Return [x, y] of the center of cell containing provided text 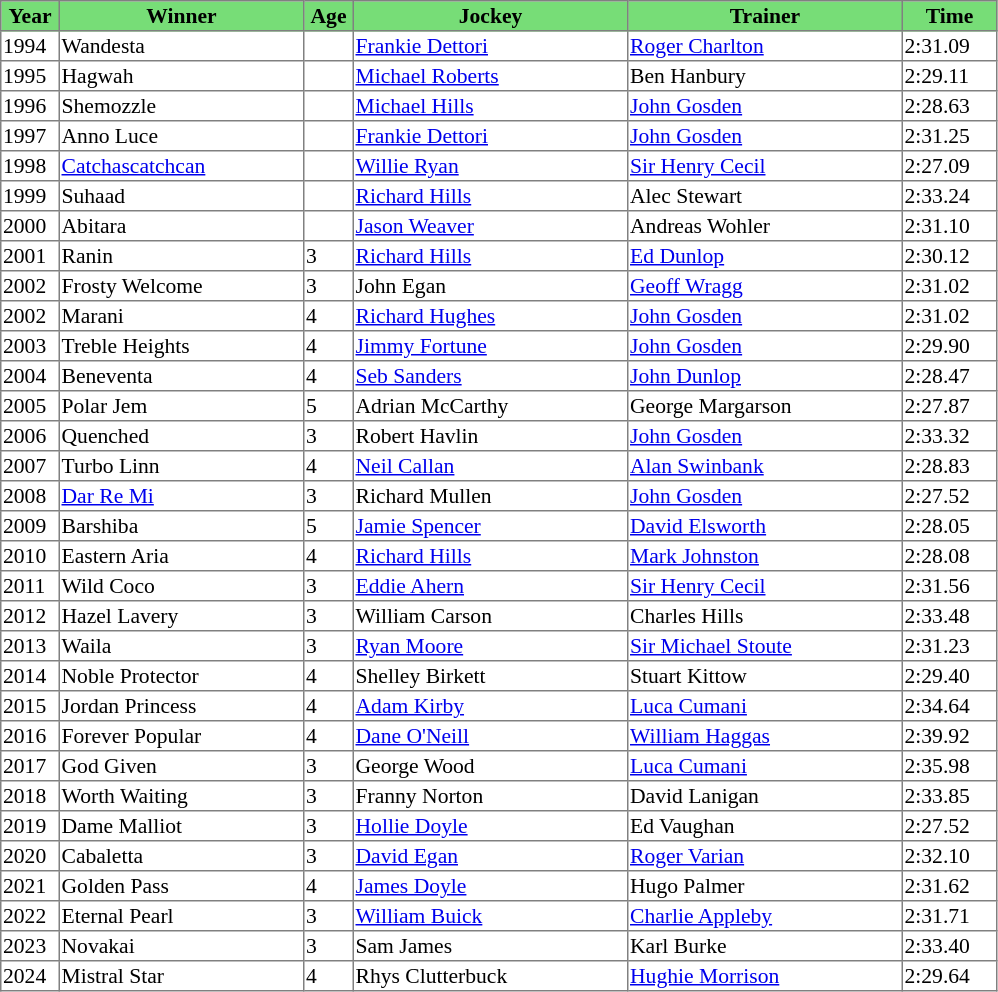
Ben Hanbury [765, 76]
Michael Roberts [490, 76]
Michael Hills [490, 106]
2007 [30, 466]
Polar Jem [181, 406]
2:28.05 [949, 526]
2008 [30, 496]
2:28.47 [949, 376]
2:33.85 [949, 796]
2:33.32 [949, 436]
Winner [181, 16]
William Buick [490, 916]
Eddie Ahern [490, 586]
Turbo Linn [181, 466]
2022 [30, 916]
Seb Sanders [490, 376]
2:31.71 [949, 916]
2:31.25 [949, 136]
Treble Heights [181, 346]
1997 [30, 136]
2012 [30, 616]
Jamie Spencer [490, 526]
2:33.40 [949, 946]
Charlie Appleby [765, 916]
Franny Norton [490, 796]
Roger Varian [765, 856]
Barshiba [181, 526]
2:31.09 [949, 46]
Quenched [181, 436]
Roger Charlton [765, 46]
Beneventa [181, 376]
2:28.08 [949, 556]
Willie Ryan [490, 166]
Age [329, 16]
2003 [30, 346]
Richard Mullen [490, 496]
2:28.63 [949, 106]
2015 [30, 706]
Abitara [181, 226]
Anno Luce [181, 136]
2:30.12 [949, 256]
Waila [181, 646]
Sam James [490, 946]
2:39.92 [949, 736]
2013 [30, 646]
2014 [30, 676]
David Egan [490, 856]
Dar Re Mi [181, 496]
Ed Dunlop [765, 256]
William Carson [490, 616]
Jockey [490, 16]
Mistral Star [181, 976]
1994 [30, 46]
2:33.24 [949, 196]
Ed Vaughan [765, 826]
Hughie Morrison [765, 976]
2:27.09 [949, 166]
David Elsworth [765, 526]
2019 [30, 826]
Jason Weaver [490, 226]
Mark Johnston [765, 556]
Hagwah [181, 76]
Worth Waiting [181, 796]
Alan Swinbank [765, 466]
God Given [181, 766]
Hazel Lavery [181, 616]
Time [949, 16]
2005 [30, 406]
George Wood [490, 766]
Ryan Moore [490, 646]
2:29.90 [949, 346]
2:29.64 [949, 976]
Eternal Pearl [181, 916]
James Doyle [490, 886]
Noble Protector [181, 676]
Andreas Wohler [765, 226]
1999 [30, 196]
2017 [30, 766]
Forever Popular [181, 736]
Neil Callan [490, 466]
Dane O'Neill [490, 736]
2:27.87 [949, 406]
Shemozzle [181, 106]
2000 [30, 226]
2:32.10 [949, 856]
2:35.98 [949, 766]
John Dunlop [765, 376]
Dame Malliot [181, 826]
Ranin [181, 256]
Adam Kirby [490, 706]
Wandesta [181, 46]
Wild Coco [181, 586]
2020 [30, 856]
Stuart Kittow [765, 676]
Hugo Palmer [765, 886]
Richard Hughes [490, 316]
2:33.48 [949, 616]
George Margarson [765, 406]
1996 [30, 106]
2:31.10 [949, 226]
Marani [181, 316]
2009 [30, 526]
Charles Hills [765, 616]
2006 [30, 436]
Sir Michael Stoute [765, 646]
Karl Burke [765, 946]
Hollie Doyle [490, 826]
2:28.83 [949, 466]
1998 [30, 166]
Geoff Wragg [765, 286]
Robert Havlin [490, 436]
Suhaad [181, 196]
2010 [30, 556]
Trainer [765, 16]
2:31.56 [949, 586]
2024 [30, 976]
Rhys Clutterbuck [490, 976]
Year [30, 16]
2023 [30, 946]
Frosty Welcome [181, 286]
2016 [30, 736]
Shelley Birkett [490, 676]
Catchascatchcan [181, 166]
Alec Stewart [765, 196]
2:31.23 [949, 646]
Jimmy Fortune [490, 346]
2021 [30, 886]
2018 [30, 796]
1995 [30, 76]
Novakai [181, 946]
David Lanigan [765, 796]
2:31.62 [949, 886]
Golden Pass [181, 886]
2001 [30, 256]
Cabaletta [181, 856]
William Haggas [765, 736]
Eastern Aria [181, 556]
Adrian McCarthy [490, 406]
Jordan Princess [181, 706]
John Egan [490, 286]
2:29.11 [949, 76]
2004 [30, 376]
2:34.64 [949, 706]
2:29.40 [949, 676]
2011 [30, 586]
